Output the [X, Y] coordinate of the center of the cell containing the given text.  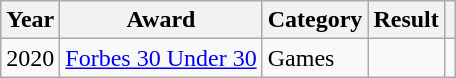
Result [406, 20]
Award [161, 20]
Forbes 30 Under 30 [161, 58]
Games [315, 58]
Category [315, 20]
Year [30, 20]
2020 [30, 58]
